Locate the cell with the specified text and output its (X, Y) center coordinate. 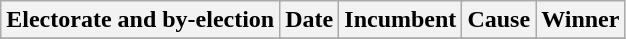
Winner (580, 20)
Electorate and by-election (140, 20)
Cause (499, 20)
Incumbent (400, 20)
Date (310, 20)
